For the text-containing cell, return its midpoint in (X, Y) coordinate format. 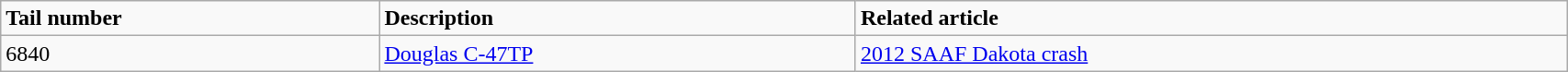
Tail number (190, 18)
Related article (1211, 18)
6840 (190, 54)
Douglas C-47TP (617, 54)
2012 SAAF Dakota crash (1211, 54)
Description (617, 18)
